Output the [X, Y] coordinate of the center of the cell containing the given text.  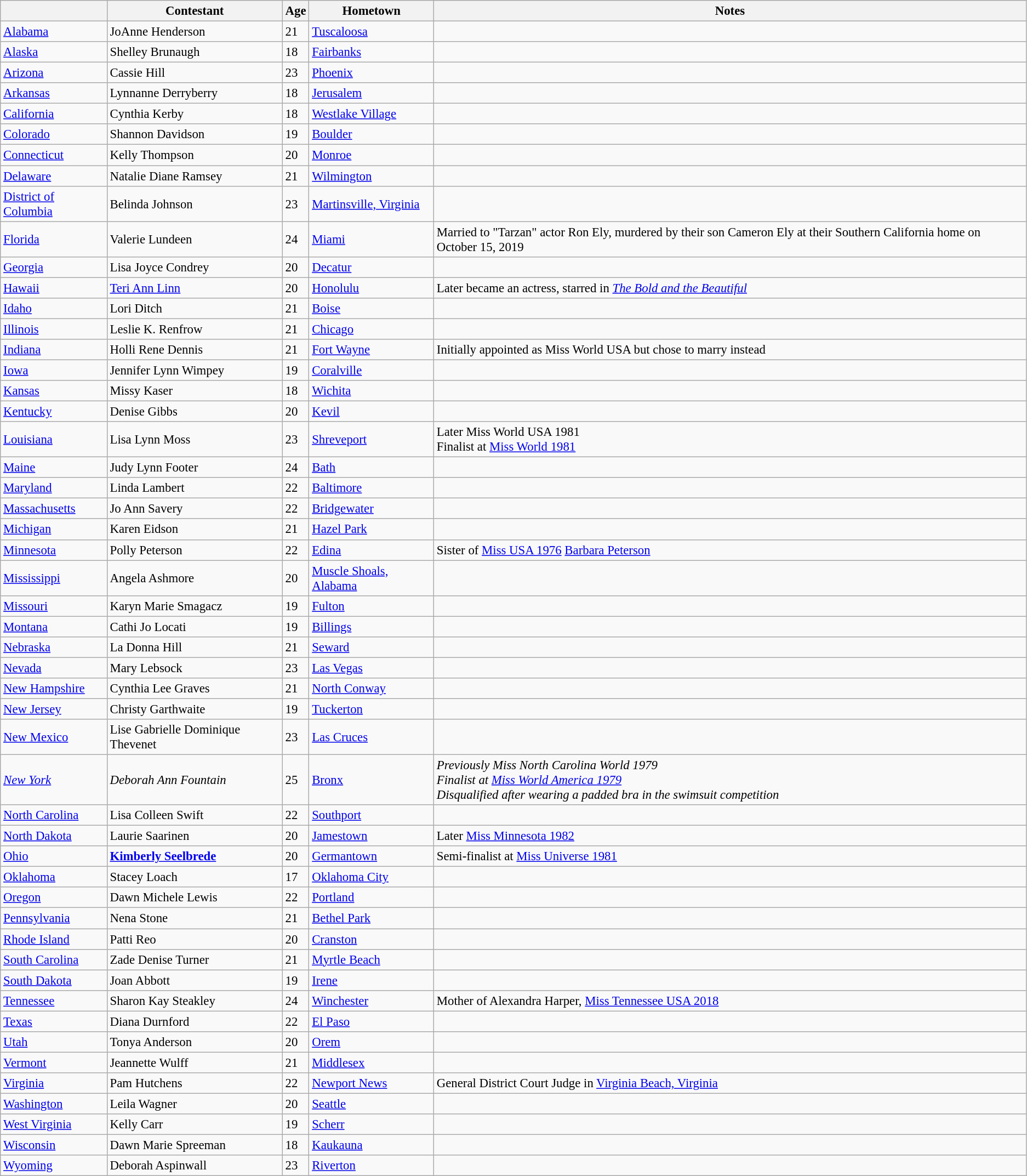
West Virginia [54, 1124]
Later became an actress, starred in The Bold and the Beautiful [730, 288]
Alaska [54, 52]
Pennsylvania [54, 918]
Semi-finalist at Miss Universe 1981 [730, 856]
Lise Gabrielle Dominique Thevenet [195, 737]
Arkansas [54, 93]
Arizona [54, 73]
JoAnne Henderson [195, 32]
Joan Abbott [195, 980]
Utah [54, 1042]
Cassie Hill [195, 73]
Illinois [54, 329]
Nebraska [54, 647]
California [54, 114]
Alabama [54, 32]
Vermont [54, 1063]
Sister of Miss USA 1976 Barbara Peterson [730, 550]
Oregon [54, 897]
Bronx [372, 780]
Mother of Alexandra Harper, Miss Tennessee USA 2018 [730, 1001]
Mississippi [54, 578]
Zade Denise Turner [195, 959]
Laurie Saarinen [195, 836]
Oklahoma City [372, 877]
Hometown [372, 11]
Nena Stone [195, 918]
Orem [372, 1042]
Kansas [54, 391]
Patti Reo [195, 939]
Monroe [372, 155]
Coralville [372, 370]
Shreveport [372, 440]
North Conway [372, 689]
Deborah Aspinwall [195, 1166]
Lisa Lynn Moss [195, 440]
Missy Kaser [195, 391]
Muscle Shoals, Alabama [372, 578]
Dawn Marie Spreeman [195, 1145]
Tuckerton [372, 709]
Contestant [195, 11]
Notes [730, 11]
Nevada [54, 668]
Michigan [54, 530]
Judy Lynn Footer [195, 468]
Kelly Carr [195, 1124]
Wichita [372, 391]
Polly Peterson [195, 550]
Wilmington [372, 176]
Colorado [54, 134]
Billings [372, 627]
Linda Lambert [195, 488]
Diana Durnford [195, 1021]
Georgia [54, 267]
Denise Gibbs [195, 412]
Iowa [54, 370]
Pam Hutchens [195, 1083]
General District Court Judge in Virginia Beach, Virginia [730, 1083]
Hazel Park [372, 530]
Delaware [54, 176]
Cathi Jo Locati [195, 627]
Seward [372, 647]
Bridgewater [372, 509]
Newport News [372, 1083]
New Jersey [54, 709]
Mary Lebsock [195, 668]
District of Columbia [54, 204]
Cranston [372, 939]
Kevil [372, 412]
Chicago [372, 329]
South Dakota [54, 980]
Deborah Ann Fountain [195, 780]
Kelly Thompson [195, 155]
Seattle [372, 1104]
Fort Wayne [372, 350]
Valerie Lundeen [195, 239]
Winchester [372, 1001]
Angela Ashmore [195, 578]
Holli Rene Dennis [195, 350]
Maryland [54, 488]
Germantown [372, 856]
Decatur [372, 267]
Karyn Marie Smagacz [195, 606]
Idaho [54, 309]
Edina [372, 550]
New Hampshire [54, 689]
Tuscaloosa [372, 32]
Lisa Colleen Swift [195, 815]
Westlake Village [372, 114]
Cynthia Lee Graves [195, 689]
Later Miss Minnesota 1982 [730, 836]
Southport [372, 815]
Shelley Brunaugh [195, 52]
Phoenix [372, 73]
Lisa Joyce Condrey [195, 267]
17 [296, 877]
Boise [372, 309]
Jamestown [372, 836]
Massachusetts [54, 509]
Boulder [372, 134]
Lynnanne Derryberry [195, 93]
Fulton [372, 606]
25 [296, 780]
Texas [54, 1021]
Baltimore [372, 488]
Minnesota [54, 550]
Cynthia Kerby [195, 114]
Natalie Diane Ramsey [195, 176]
Riverton [372, 1166]
La Donna Hill [195, 647]
Virginia [54, 1083]
Tennessee [54, 1001]
Montana [54, 627]
Leila Wagner [195, 1104]
Belinda Johnson [195, 204]
Married to "Tarzan" actor Ron Ely, murdered by their son Cameron Ely at their Southern California home on October 15, 2019 [730, 239]
Ohio [54, 856]
Hawaii [54, 288]
Portland [372, 897]
Initially appointed as Miss World USA but chose to marry instead [730, 350]
Tonya Anderson [195, 1042]
Rhode Island [54, 939]
Florida [54, 239]
Previously Miss North Carolina World 1979Finalist at Miss World America 1979Disqualified after wearing a padded bra in the swimsuit competition [730, 780]
Miami [372, 239]
Kentucky [54, 412]
Karen Eidson [195, 530]
Kaukauna [372, 1145]
Las Cruces [372, 737]
Leslie K. Renfrow [195, 329]
Washington [54, 1104]
Maine [54, 468]
El Paso [372, 1021]
Middlesex [372, 1063]
Honolulu [372, 288]
Sharon Kay Steakley [195, 1001]
North Dakota [54, 836]
Bath [372, 468]
Louisiana [54, 440]
Jo Ann Savery [195, 509]
Indiana [54, 350]
Jeannette Wulff [195, 1063]
New Mexico [54, 737]
Christy Garthwaite [195, 709]
South Carolina [54, 959]
Later Miss World USA 1981Finalist at Miss World 1981 [730, 440]
Jennifer Lynn Wimpey [195, 370]
Wyoming [54, 1166]
Bethel Park [372, 918]
Irene [372, 980]
Myrtle Beach [372, 959]
North Carolina [54, 815]
Teri Ann Linn [195, 288]
Las Vegas [372, 668]
Shannon Davidson [195, 134]
Lori Ditch [195, 309]
Stacey Loach [195, 877]
Martinsville, Virginia [372, 204]
Fairbanks [372, 52]
Age [296, 11]
Jerusalem [372, 93]
Missouri [54, 606]
Oklahoma [54, 877]
Scherr [372, 1124]
Kimberly Seelbrede [195, 856]
New York [54, 780]
Connecticut [54, 155]
Wisconsin [54, 1145]
Dawn Michele Lewis [195, 897]
